Determine the (x, y) coordinate at the center of the cell enclosing the given text.  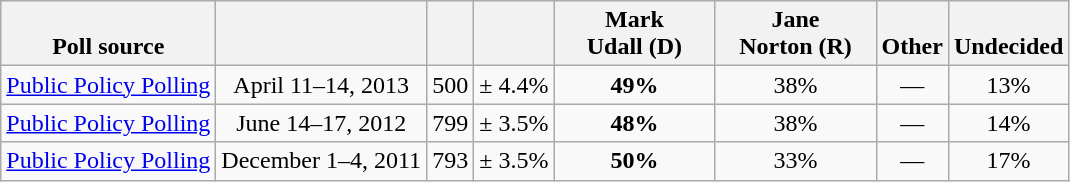
December 1–4, 2011 (322, 161)
33% (796, 161)
500 (450, 85)
± 4.4% (514, 85)
48% (634, 123)
April 11–14, 2013 (322, 85)
MarkUdall (D) (634, 34)
13% (1008, 85)
793 (450, 161)
Undecided (1008, 34)
Other (912, 34)
JaneNorton (R) (796, 34)
799 (450, 123)
14% (1008, 123)
17% (1008, 161)
Poll source (108, 34)
49% (634, 85)
June 14–17, 2012 (322, 123)
50% (634, 161)
